Scan for the cell matching the given text and deliver its (X, Y) coordinate at center. 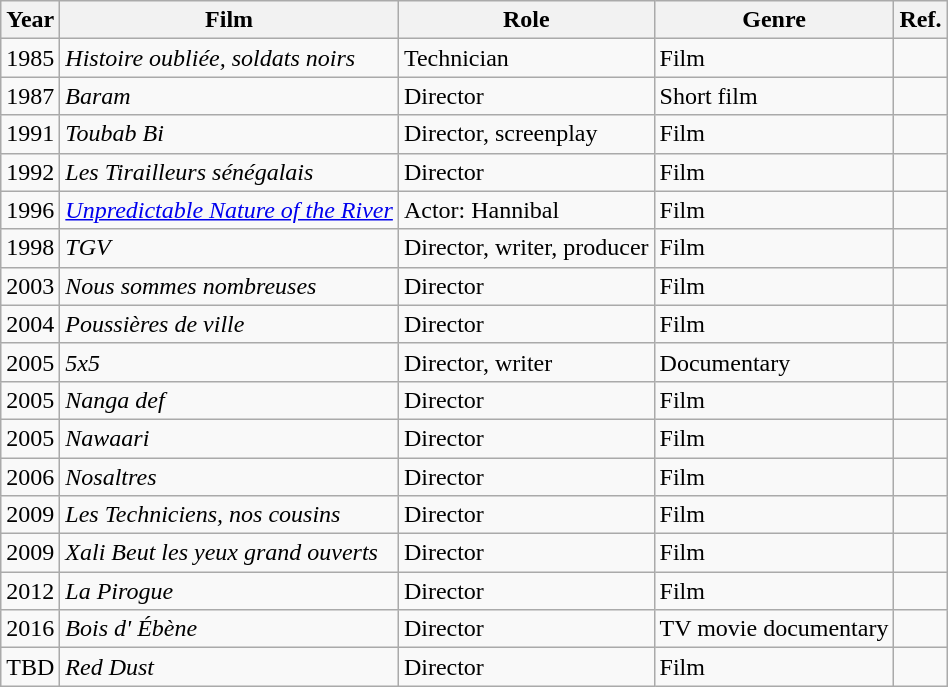
Les Techniciens, nos cousins (230, 515)
2004 (30, 324)
1985 (30, 58)
Director, screenplay (526, 134)
Documentary (774, 362)
1998 (30, 248)
Toubab Bi (230, 134)
Short film (774, 96)
TGV (230, 248)
Technician (526, 58)
2012 (30, 591)
2016 (30, 629)
Bois d' Ébène (230, 629)
Nosaltres (230, 477)
Poussières de ville (230, 324)
Year (30, 20)
Ref. (920, 20)
TV movie documentary (774, 629)
Nanga def (230, 400)
5x5 (230, 362)
2006 (30, 477)
Nous sommes nombreuses (230, 286)
Director, writer, producer (526, 248)
Genre (774, 20)
Red Dust (230, 667)
Role (526, 20)
TBD (30, 667)
Director, writer (526, 362)
Les Tirailleurs sénégalais (230, 172)
2003 (30, 286)
Histoire oubliée, soldats noirs (230, 58)
Unpredictable Nature of the River (230, 210)
Baram (230, 96)
1996 (30, 210)
1992 (30, 172)
1991 (30, 134)
Nawaari (230, 438)
La Pirogue (230, 591)
Actor: Hannibal (526, 210)
Xali Beut les yeux grand ouverts (230, 553)
1987 (30, 96)
